Extract the [X, Y] coordinate from the center of the cell holding the provided text.  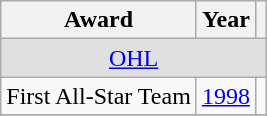
Award [99, 20]
First All-Star Team [99, 96]
Year [226, 20]
1998 [226, 96]
OHL [134, 58]
